Search for the cell housing the specified text and yield its [x, y] center coordinate. 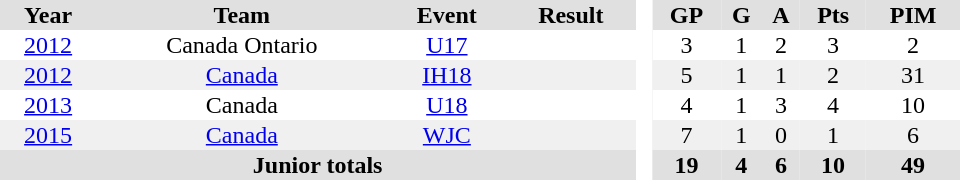
Year [48, 15]
G [742, 15]
19 [686, 165]
2015 [48, 135]
Event [446, 15]
49 [913, 165]
Canada Ontario [242, 45]
0 [781, 135]
Result [570, 15]
31 [913, 75]
2013 [48, 105]
PIM [913, 15]
Junior totals [318, 165]
U17 [446, 45]
U18 [446, 105]
Pts [833, 15]
7 [686, 135]
WJC [446, 135]
GP [686, 15]
IH18 [446, 75]
5 [686, 75]
Team [242, 15]
A [781, 15]
